Determine the [X, Y] coordinate at the center of the cell enclosing the given text.  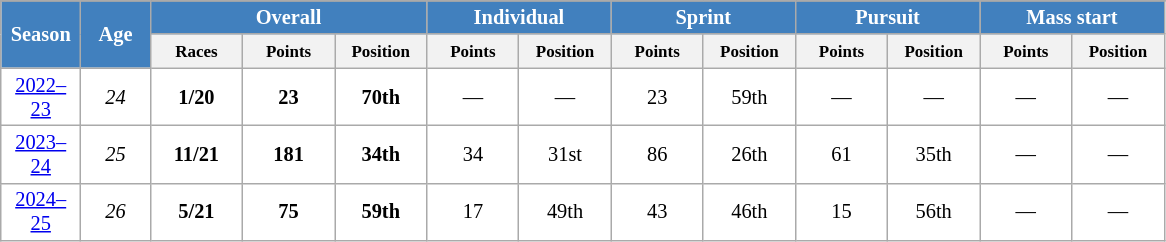
26 [116, 212]
1/20 [196, 97]
Races [196, 51]
70th [381, 97]
11/21 [196, 154]
Individual [519, 17]
43 [657, 212]
61 [841, 154]
Pursuit [887, 17]
Overall [288, 17]
17 [473, 212]
75 [288, 212]
46th [749, 212]
56th [934, 212]
2024–25 [41, 212]
35th [934, 154]
86 [657, 154]
49th [565, 212]
181 [288, 154]
5/21 [196, 212]
2023–24 [41, 154]
Age [116, 34]
Mass start [1072, 17]
Sprint [703, 17]
31st [565, 154]
24 [116, 97]
25 [116, 154]
Season [41, 34]
34 [473, 154]
15 [841, 212]
26th [749, 154]
34th [381, 154]
2022–23 [41, 97]
